Provide the [x, y] coordinate of the cell's center where the given text is located.  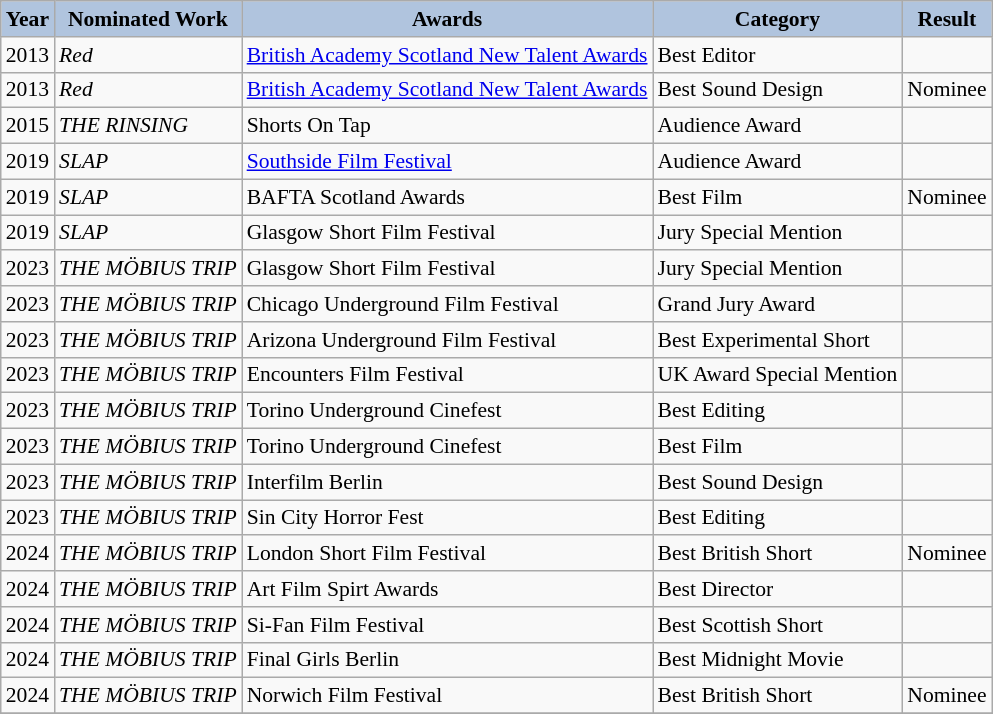
Chicago Underground Film Festival [448, 304]
Norwich Film Festival [448, 696]
London Short Film Festival [448, 554]
Result [946, 19]
Nominated Work [148, 19]
Southside Film Festival [448, 162]
Best Editor [778, 55]
BAFTA Scotland Awards [448, 197]
UK Award Special Mention [778, 375]
Best Scottish Short [778, 625]
Art Film Spirt Awards [448, 589]
Awards [448, 19]
Final Girls Berlin [448, 660]
Arizona Underground Film Festival [448, 340]
Interfilm Berlin [448, 482]
Sin City Horror Fest [448, 518]
Shorts On Tap [448, 126]
Year [28, 19]
Best Midnight Movie [778, 660]
Best Director [778, 589]
Category [778, 19]
Best Experimental Short [778, 340]
Grand Jury Award [778, 304]
2015 [28, 126]
Encounters Film Festival [448, 375]
Si-Fan Film Festival [448, 625]
THE RINSING [148, 126]
